Return (X, Y) of the center of cell containing provided text 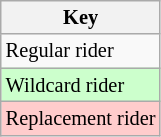
Replacement rider (81, 118)
Key (81, 17)
Wildcard rider (81, 85)
Regular rider (81, 51)
